Detect which cell encompasses the target text, then output its [X, Y] center coordinate. 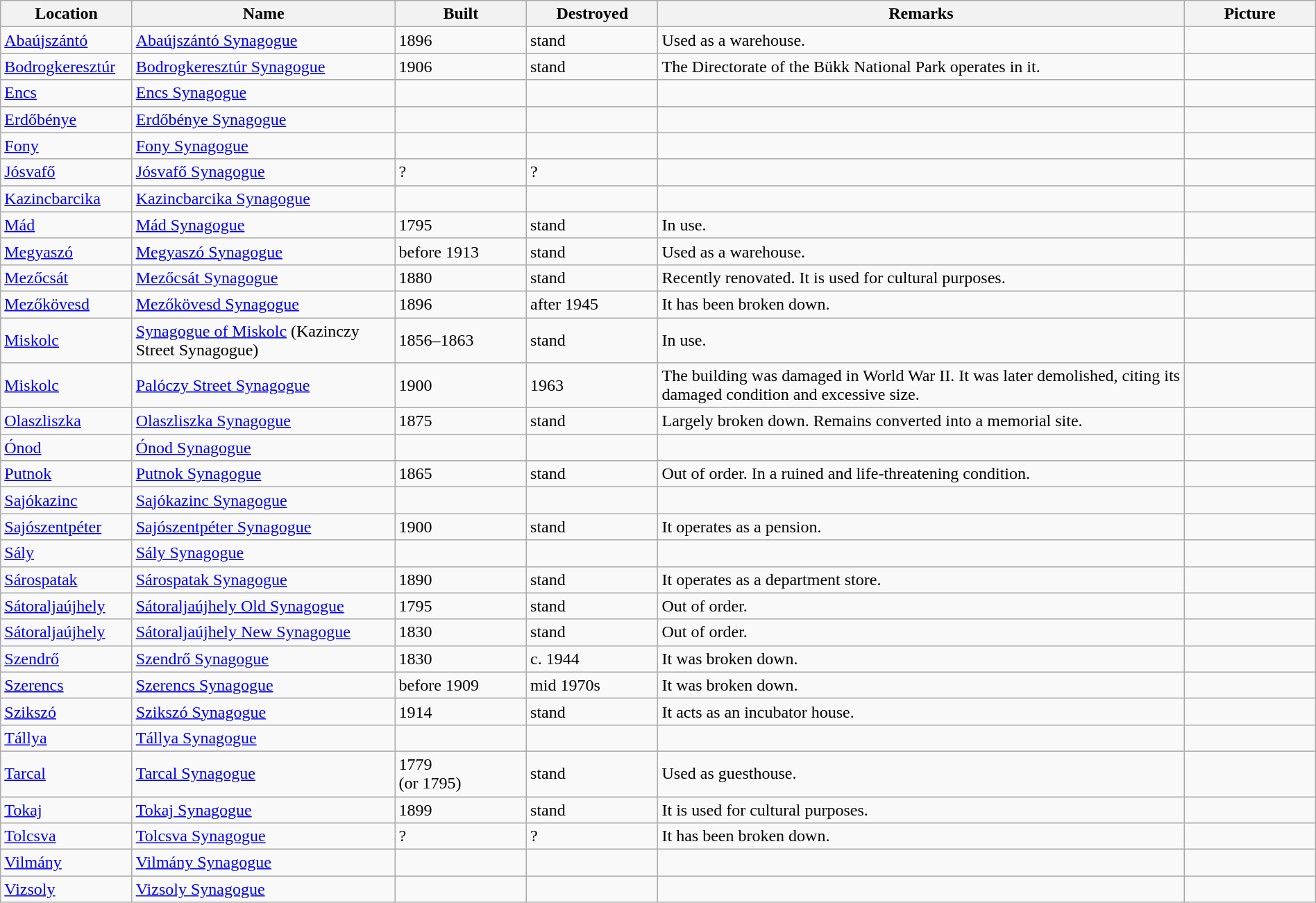
1856–1863 [461, 340]
Ónod Synagogue [264, 448]
Mezőcsát Synagogue [264, 278]
Mád [67, 225]
Mezőkövesd Synagogue [264, 304]
Sajószentpéter [67, 527]
Szendrő [67, 659]
Jósvafő [67, 172]
1875 [461, 421]
Vilmány [67, 863]
Built [461, 14]
1906 [461, 67]
Erdőbénye Synagogue [264, 119]
Tolcsva Synagogue [264, 836]
1963 [593, 386]
after 1945 [593, 304]
Fony Synagogue [264, 146]
Sárospatak [67, 580]
Sátoraljaújhely New Synagogue [264, 632]
Largely broken down. Remains converted into a memorial site. [921, 421]
Remarks [921, 14]
Tállya Synagogue [264, 738]
Megyaszó Synagogue [264, 251]
It is used for cultural purposes. [921, 810]
Megyaszó [67, 251]
Fony [67, 146]
c. 1944 [593, 659]
Tokaj Synagogue [264, 810]
Olaszliszka Synagogue [264, 421]
Used as guesthouse. [921, 773]
Jósvafő Synagogue [264, 172]
Sátoraljaújhely Old Synagogue [264, 606]
1890 [461, 580]
Putnok Synagogue [264, 474]
Putnok [67, 474]
Kazincbarcika Synagogue [264, 199]
Vizsoly [67, 889]
Erdőbénye [67, 119]
Szerencs [67, 685]
Tarcal [67, 773]
It operates as a department store. [921, 580]
The building was damaged in World War II. It was later demolished, citing its damaged condition and excessive size. [921, 386]
before 1913 [461, 251]
Mezőkövesd [67, 304]
Encs Synagogue [264, 93]
Sajókazinc Synagogue [264, 500]
Sály Synagogue [264, 553]
Out of order. In a ruined and life-threatening condition. [921, 474]
1779(or 1795) [461, 773]
Tarcal Synagogue [264, 773]
Olaszliszka [67, 421]
mid 1970s [593, 685]
Vizsoly Synagogue [264, 889]
The Directorate of the Bükk National Park operates in it. [921, 67]
Szikszó [67, 711]
Ónod [67, 448]
Synagogue of Miskolc (Kazinczy Street Synagogue) [264, 340]
1865 [461, 474]
Sajókazinc [67, 500]
Abaújszántó Synagogue [264, 40]
Szendrő Synagogue [264, 659]
Sály [67, 553]
Vilmány Synagogue [264, 863]
Bodrogkeresztúr Synagogue [264, 67]
It operates as a pension. [921, 527]
1880 [461, 278]
Name [264, 14]
Tolcsva [67, 836]
Kazincbarcika [67, 199]
It acts as an incubator house. [921, 711]
Szerencs Synagogue [264, 685]
Destroyed [593, 14]
Tállya [67, 738]
Mezőcsát [67, 278]
Bodrogkeresztúr [67, 67]
Recently renovated. It is used for cultural purposes. [921, 278]
Sajószentpéter Synagogue [264, 527]
Sárospatak Synagogue [264, 580]
before 1909 [461, 685]
Palóczy Street Synagogue [264, 386]
1899 [461, 810]
1914 [461, 711]
Encs [67, 93]
Picture [1249, 14]
Mád Synagogue [264, 225]
Tokaj [67, 810]
Szikszó Synagogue [264, 711]
Location [67, 14]
Abaújszántó [67, 40]
